Search for the cell housing the specified text and yield its [X, Y] center coordinate. 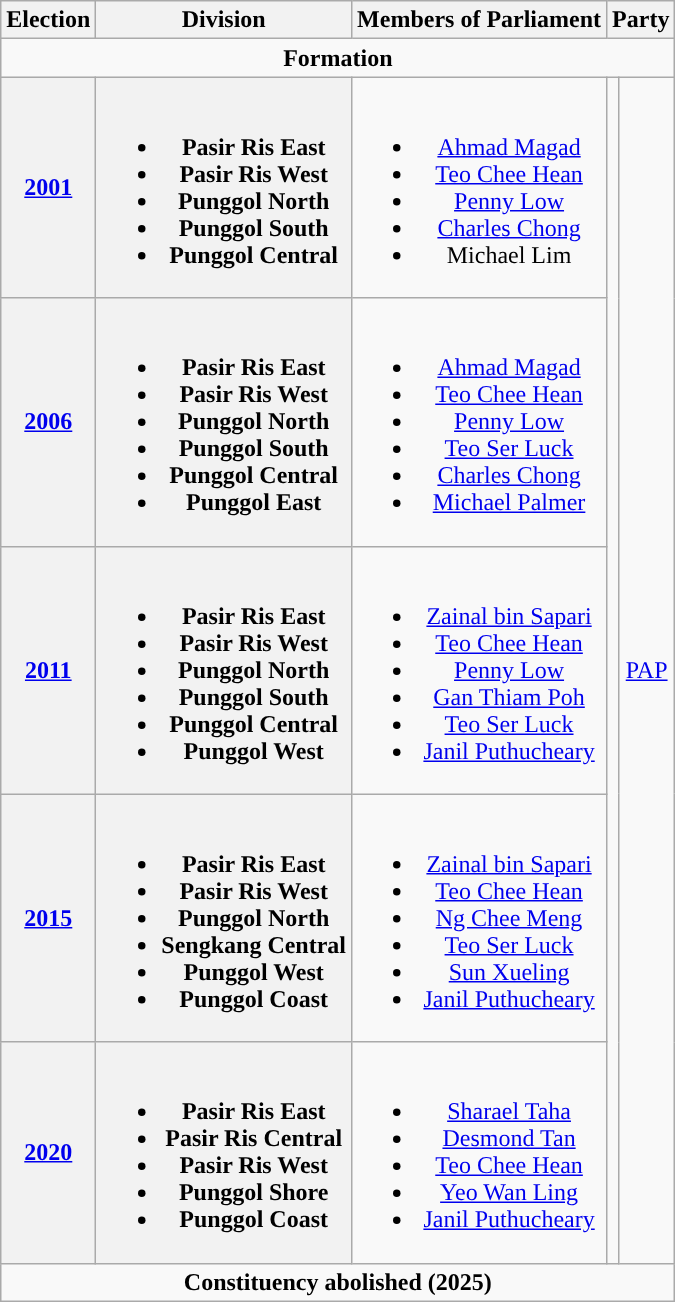
Sharael TahaDesmond TanTeo Chee HeanYeo Wan LingJanil Puthucheary [480, 1152]
Zainal bin SapariTeo Chee HeanPenny LowGan Thiam PohTeo Ser LuckJanil Puthucheary [480, 670]
2015 [48, 918]
PAP [646, 670]
Division [224, 20]
Pasir Ris EastPasir Ris WestPunggol NorthSengkang CentralPunggol WestPunggol Coast [224, 918]
2011 [48, 670]
Pasir Ris EastPasir Ris WestPunggol NorthPunggol SouthPunggol CentralPunggol East [224, 422]
Zainal bin SapariTeo Chee HeanNg Chee MengTeo Ser LuckSun XuelingJanil Puthucheary [480, 918]
2001 [48, 188]
Ahmad MagadTeo Chee HeanPenny LowTeo Ser LuckCharles ChongMichael Palmer [480, 422]
2006 [48, 422]
Election [48, 20]
Members of Parliament [480, 20]
Party [641, 20]
Pasir Ris EastPasir Ris CentralPasir Ris WestPunggol ShorePunggol Coast [224, 1152]
Formation [338, 58]
2020 [48, 1152]
Pasir Ris EastPasir Ris WestPunggol NorthPunggol SouthPunggol CentralPunggol West [224, 670]
Constituency abolished (2025) [338, 1282]
Pasir Ris EastPasir Ris WestPunggol NorthPunggol SouthPunggol Central [224, 188]
Ahmad MagadTeo Chee HeanPenny LowCharles ChongMichael Lim [480, 188]
